From the cell containing the given text, extract its center point as [x, y] coordinate. 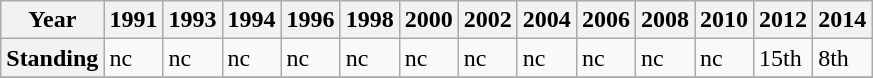
2012 [784, 20]
Year [52, 20]
1993 [192, 20]
1994 [252, 20]
2002 [488, 20]
15th [784, 58]
Standing [52, 58]
2008 [664, 20]
2006 [606, 20]
2000 [428, 20]
2010 [724, 20]
1996 [310, 20]
1991 [134, 20]
1998 [370, 20]
8th [842, 58]
2014 [842, 20]
2004 [546, 20]
